Detect which cell encompasses the target text, then output its (x, y) center coordinate. 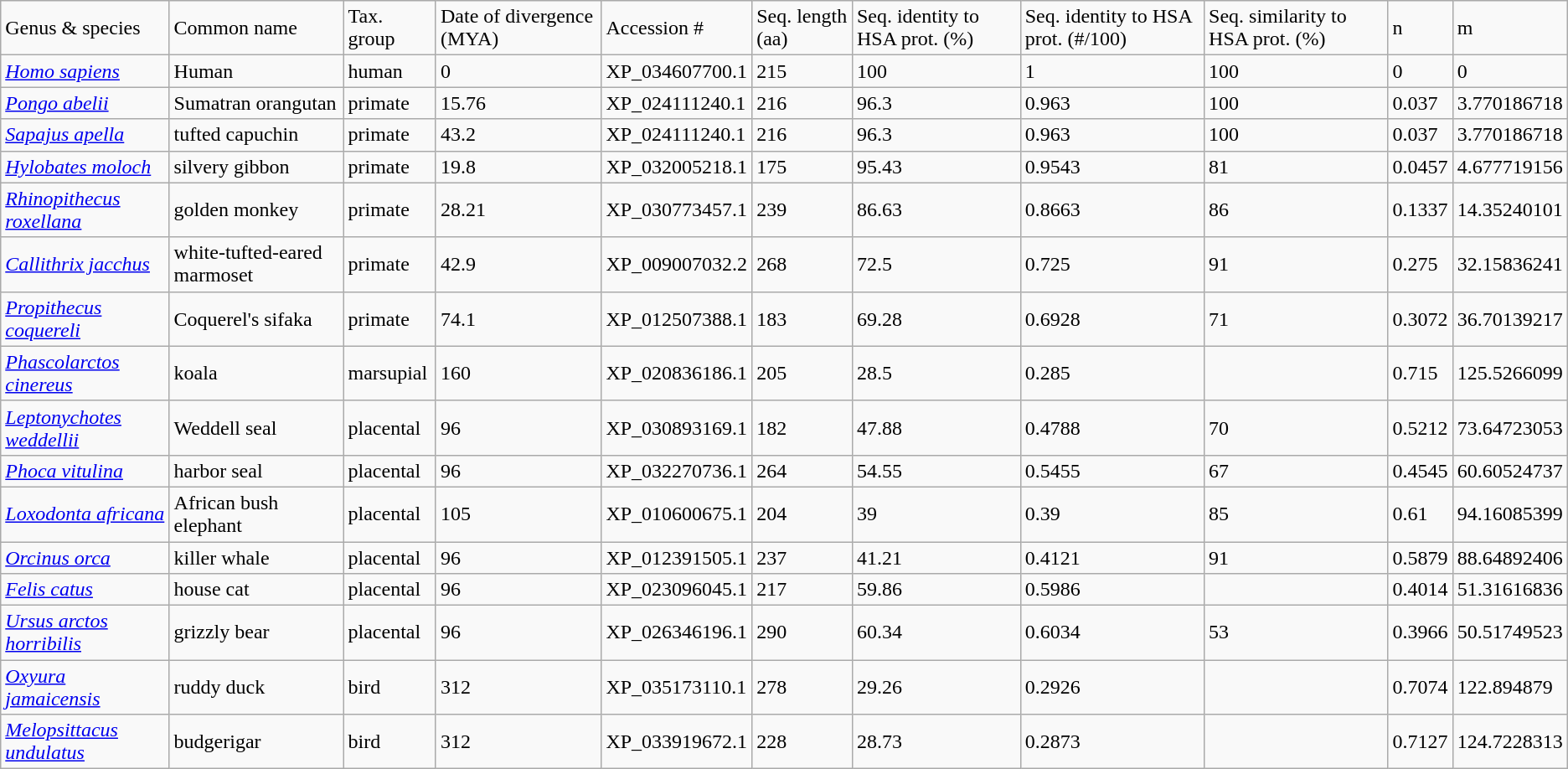
81 (1297, 167)
Phoca vitulina (85, 471)
silvery gibbon (256, 167)
72.5 (936, 265)
215 (802, 71)
Pongo abelii (85, 103)
19.8 (518, 167)
32.15836241 (1509, 265)
42.9 (518, 265)
36.70139217 (1509, 318)
XP_020836186.1 (677, 374)
0.5879 (1421, 557)
0.3966 (1421, 633)
Felis catus (85, 590)
0.275 (1421, 265)
54.55 (936, 471)
Oxyura jamaicensis (85, 687)
XP_010600675.1 (677, 514)
XP_032005218.1 (677, 167)
0.5986 (1112, 590)
XP_033919672.1 (677, 742)
0.2926 (1112, 687)
0.2873 (1112, 742)
tufted capuchin (256, 135)
0.8663 (1112, 209)
0.0457 (1421, 167)
Coquerel's sifaka (256, 318)
Phascolarctos cinereus (85, 374)
Sapajus apella (85, 135)
ruddy duck (256, 687)
0.1337 (1421, 209)
Callithrix jacchus (85, 265)
harbor seal (256, 471)
marsupial (390, 374)
0.3072 (1421, 318)
4.677719156 (1509, 167)
28.5 (936, 374)
85 (1297, 514)
204 (802, 514)
XP_009007032.2 (677, 265)
African bush elephant (256, 514)
28.73 (936, 742)
Rhinopithecus roxellana (85, 209)
268 (802, 265)
205 (802, 374)
86 (1297, 209)
290 (802, 633)
killer whale (256, 557)
n (1421, 28)
0.725 (1112, 265)
XP_012391505.1 (677, 557)
264 (802, 471)
Leptonychotes weddellii (85, 427)
house cat (256, 590)
41.21 (936, 557)
43.2 (518, 135)
Genus & species (85, 28)
m (1509, 28)
122.894879 (1509, 687)
Seq. identity to HSA prot. (#/100) (1112, 28)
73.64723053 (1509, 427)
0.5212 (1421, 427)
51.31616836 (1509, 590)
Seq. identity to HSA prot. (%) (936, 28)
XP_030773457.1 (677, 209)
74.1 (518, 318)
47.88 (936, 427)
28.21 (518, 209)
0.39 (1112, 514)
0.4788 (1112, 427)
67 (1297, 471)
Common name (256, 28)
0.6034 (1112, 633)
Orcinus orca (85, 557)
budgerigar (256, 742)
grizzly bear (256, 633)
39 (936, 514)
Sumatran orangutan (256, 103)
0.715 (1421, 374)
Seq. similarity to HSA prot. (%) (1297, 28)
0.5455 (1112, 471)
white-tufted-eared marmoset (256, 265)
0.6928 (1112, 318)
60.60524737 (1509, 471)
69.28 (936, 318)
Homo sapiens (85, 71)
160 (518, 374)
278 (802, 687)
golden monkey (256, 209)
XP_035173110.1 (677, 687)
94.16085399 (1509, 514)
15.76 (518, 103)
XP_023096045.1 (677, 590)
105 (518, 514)
217 (802, 590)
Loxodonta africana (85, 514)
182 (802, 427)
Date of divergence (MYA) (518, 28)
Melopsittacus undulatus (85, 742)
koala (256, 374)
Accession # (677, 28)
175 (802, 167)
0.7074 (1421, 687)
29.26 (936, 687)
124.7228313 (1509, 742)
70 (1297, 427)
125.5266099 (1509, 374)
XP_034607700.1 (677, 71)
Weddell seal (256, 427)
71 (1297, 318)
0.9543 (1112, 167)
Seq. length (aa) (802, 28)
60.34 (936, 633)
Hylobates moloch (85, 167)
0.61 (1421, 514)
Ursus arctos horribilis (85, 633)
0.4545 (1421, 471)
59.86 (936, 590)
0.7127 (1421, 742)
239 (802, 209)
50.51749523 (1509, 633)
183 (802, 318)
14.35240101 (1509, 209)
XP_026346196.1 (677, 633)
237 (802, 557)
Propithecus coquereli (85, 318)
228 (802, 742)
XP_030893169.1 (677, 427)
0.4014 (1421, 590)
Tax. group (390, 28)
86.63 (936, 209)
95.43 (936, 167)
88.64892406 (1509, 557)
0.285 (1112, 374)
53 (1297, 633)
XP_032270736.1 (677, 471)
XP_012507388.1 (677, 318)
human (390, 71)
1 (1112, 71)
0.4121 (1112, 557)
Human (256, 71)
